Output the [X, Y] coordinate of the center of the cell containing the given text.  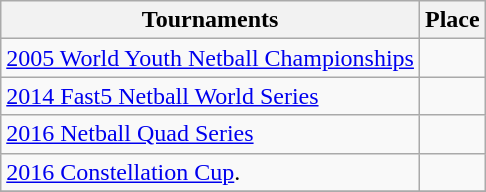
Place [452, 20]
2016 Netball Quad Series [210, 134]
Tournaments [210, 20]
2014 Fast5 Netball World Series [210, 96]
2005 World Youth Netball Championships [210, 58]
2016 Constellation Cup. [210, 172]
